Search for the cell housing the specified text and yield its [x, y] center coordinate. 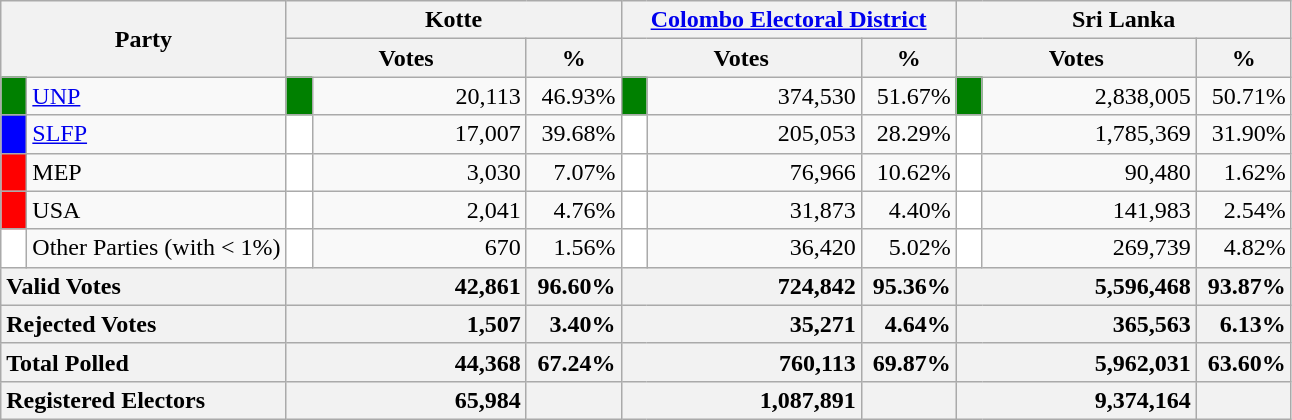
65,984 [406, 400]
SLFP [156, 134]
4.40% [908, 210]
5,596,468 [1076, 286]
141,983 [1089, 210]
28.29% [908, 134]
Other Parties (with < 1%) [156, 248]
724,842 [741, 286]
4.64% [908, 324]
3.40% [574, 324]
UNP [156, 96]
67.24% [574, 362]
1.56% [574, 248]
46.93% [574, 96]
7.07% [574, 172]
MEP [156, 172]
39.68% [574, 134]
20,113 [419, 96]
USA [156, 210]
Sri Lanka [1124, 20]
36,420 [754, 248]
5,962,031 [1076, 362]
Kotte [454, 20]
69.87% [908, 362]
63.60% [1244, 362]
5.02% [908, 248]
205,053 [754, 134]
2,838,005 [1089, 96]
50.71% [1244, 96]
95.36% [908, 286]
76,966 [754, 172]
1,087,891 [741, 400]
Colombo Electoral District [788, 20]
31,873 [754, 210]
90,480 [1089, 172]
Party [144, 39]
1,785,369 [1089, 134]
3,030 [419, 172]
96.60% [574, 286]
10.62% [908, 172]
9,374,164 [1076, 400]
93.87% [1244, 286]
6.13% [1244, 324]
4.82% [1244, 248]
Total Polled [144, 362]
Registered Electors [144, 400]
670 [419, 248]
365,563 [1076, 324]
2.54% [1244, 210]
Valid Votes [144, 286]
374,530 [754, 96]
2,041 [419, 210]
42,861 [406, 286]
51.67% [908, 96]
760,113 [741, 362]
35,271 [741, 324]
31.90% [1244, 134]
1,507 [406, 324]
269,739 [1089, 248]
1.62% [1244, 172]
4.76% [574, 210]
Rejected Votes [144, 324]
44,368 [406, 362]
17,007 [419, 134]
